Detect which cell encompasses the target text, then output its (X, Y) center coordinate. 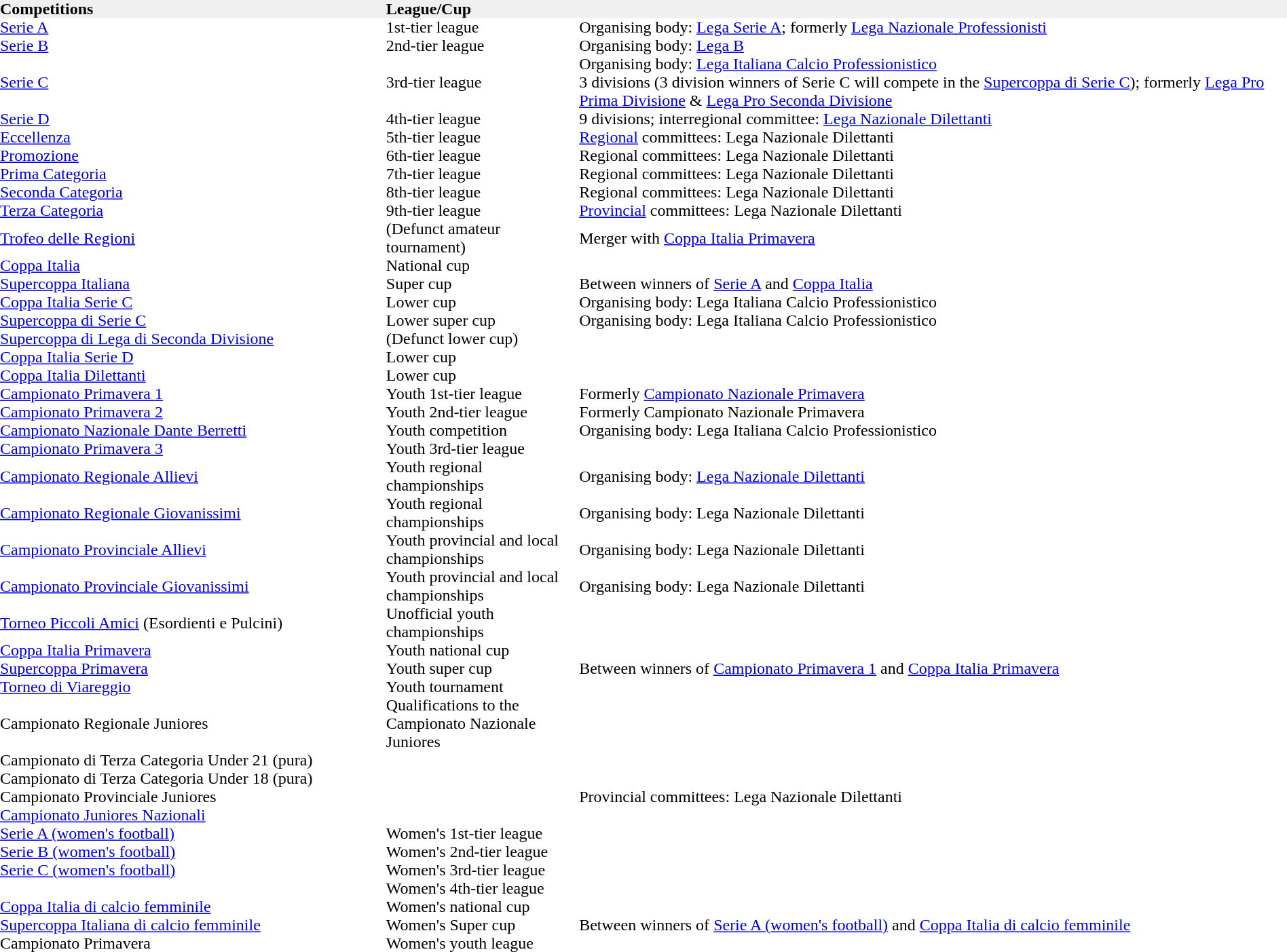
League/Cup (483, 9)
Unofficial youth championships (483, 623)
Between winners of Serie A (women's football) and Coppa Italia di calcio femminile (933, 926)
Campionato Provinciale Juniores (193, 797)
Campionato Primavera 3 (193, 449)
Serie A (193, 27)
Serie B (193, 46)
Supercoppa Italiana di calcio femminile (193, 926)
Campionato di Terza Categoria Under 18 (pura) (193, 779)
Coppa Italia Serie D (193, 357)
1st-tier league (483, 27)
Supercoppa Italiana (193, 284)
Between winners of Serie A and Coppa Italia (933, 284)
Campionato Juniores Nazionali (193, 816)
Serie D (193, 119)
(Defunct amateur tournament) (483, 238)
5th-tier league (483, 137)
Campionato Primavera 2 (193, 413)
Coppa Italia Primavera (193, 650)
Women's 4th-tier league (483, 889)
Terza Categoria (193, 210)
3rd-tier league (483, 83)
Qualifications to the Campionato Nazionale Juniores (483, 723)
Campionato Provinciale Allievi (193, 550)
2nd-tier league (483, 46)
Supercoppa di Lega di Seconda Divisione (193, 339)
Youth competition (483, 430)
4th-tier league (483, 119)
Campionato Regionale Giovanissimi (193, 513)
Organising body: Lega B (933, 46)
Serie C (193, 83)
6th-tier league (483, 156)
Youth 1st-tier league (483, 394)
Competitions (193, 9)
7th-tier league (483, 174)
Youth national cup (483, 650)
Youth super cup (483, 669)
Campionato Regionale Juniores (193, 723)
Eccellenza (193, 137)
Women's 3rd-tier league (483, 870)
9th-tier league (483, 210)
Super cup (483, 284)
Trofeo delle Regioni (193, 238)
Serie B (women's football) (193, 852)
Serie C (women's football) (193, 870)
Lower super cup (483, 320)
Promozione (193, 156)
Youth tournament (483, 687)
Youth 3rd-tier league (483, 449)
Youth 2nd-tier league (483, 413)
Supercoppa di Serie C (193, 320)
Supercoppa Primavera (193, 669)
Campionato Primavera 1 (193, 394)
Organising body: Lega Serie A; formerly Lega Nazionale Professionisti (933, 27)
Coppa Italia Serie C (193, 303)
8th-tier league (483, 193)
Prima Categoria (193, 174)
Seconda Categoria (193, 193)
Coppa Italia (193, 266)
Women's national cup (483, 907)
Torneo di Viareggio (193, 687)
Torneo Piccoli Amici (Esordienti e Pulcini) (193, 623)
Campionato Provinciale Giovanissimi (193, 586)
Women's 2nd-tier league (483, 852)
9 divisions; interregional committee: Lega Nazionale Dilettanti (933, 119)
Women's Super cup (483, 926)
Coppa Italia di calcio femminile (193, 907)
Serie A (women's football) (193, 833)
Coppa Italia Dilettanti (193, 376)
(Defunct lower cup) (483, 339)
Campionato di Terza Categoria Under 21 (pura) (193, 760)
Campionato Nazionale Dante Berretti (193, 430)
National cup (483, 266)
Women's 1st-tier league (483, 833)
Between winners of Campionato Primavera 1 and Coppa Italia Primavera (933, 669)
Merger with Coppa Italia Primavera (933, 238)
Campionato Regionale Allievi (193, 476)
